Locate the cell with the specified text and output its [x, y] center coordinate. 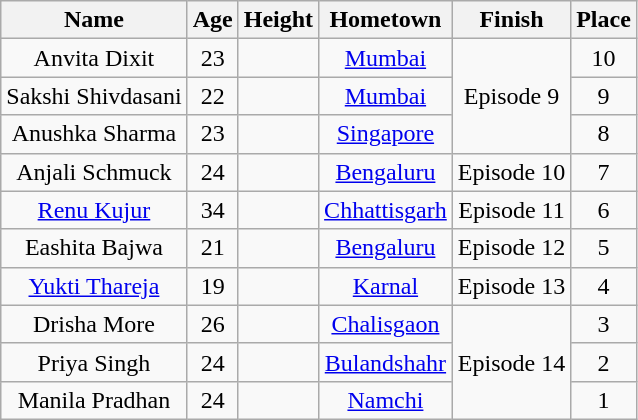
Episode 12 [511, 248]
Eashita Bajwa [94, 248]
1 [604, 400]
6 [604, 210]
19 [212, 286]
Anjali Schmuck [94, 172]
Episode 10 [511, 172]
10 [604, 58]
Chalisgaon [386, 324]
Anushka Sharma [94, 134]
Yukti Thareja [94, 286]
Namchi [386, 400]
Renu Kujur [94, 210]
22 [212, 96]
Sakshi Shivdasani [94, 96]
Bulandshahr [386, 362]
Chhattisgarh [386, 210]
Episode 9 [511, 96]
Episode 14 [511, 362]
Age [212, 20]
7 [604, 172]
4 [604, 286]
3 [604, 324]
Karnal [386, 286]
Place [604, 20]
21 [212, 248]
Hometown [386, 20]
5 [604, 248]
Height [278, 20]
Episode 13 [511, 286]
Finish [511, 20]
Priya Singh [94, 362]
9 [604, 96]
Singapore [386, 134]
8 [604, 134]
Manila Pradhan [94, 400]
34 [212, 210]
2 [604, 362]
26 [212, 324]
Anvita Dixit [94, 58]
Name [94, 20]
Drisha More [94, 324]
Episode 11 [511, 210]
